Return the [X, Y] coordinate for the center point of the cell that contains the specified text.  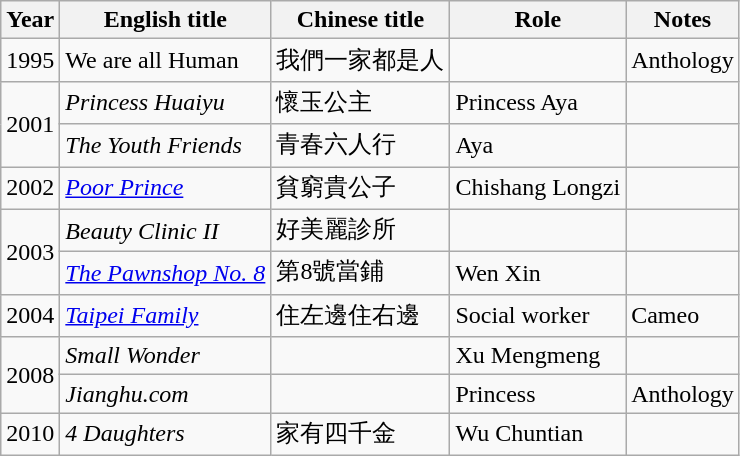
2001 [30, 124]
Princess Aya [538, 102]
Chinese title [360, 20]
2003 [30, 252]
2004 [30, 316]
Wen Xin [538, 274]
Aya [538, 146]
Taipei Family [166, 316]
2002 [30, 188]
Notes [683, 20]
Social worker [538, 316]
Small Wonder [166, 356]
住左邊住右邊 [360, 316]
青春六人行 [360, 146]
Xu Mengmeng [538, 356]
我們一家都是人 [360, 60]
2008 [30, 375]
懷玉公主 [360, 102]
Beauty Clinic II [166, 230]
Year [30, 20]
The Pawnshop No. 8 [166, 274]
The Youth Friends [166, 146]
1995 [30, 60]
Role [538, 20]
Princess Huaiyu [166, 102]
Wu Chuntian [538, 434]
Chishang Longzi [538, 188]
家有四千金 [360, 434]
貧窮貴公子 [360, 188]
English title [166, 20]
We are all Human [166, 60]
好美麗診所 [360, 230]
第8號當鋪 [360, 274]
Jianghu.com [166, 394]
Princess [538, 394]
4 Daughters [166, 434]
Cameo [683, 316]
Poor Prince [166, 188]
2010 [30, 434]
